Pinpoint the cell where the given text exists, returning its [X, Y] midpoint coordinate. 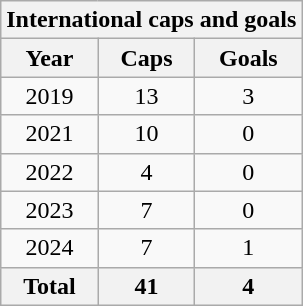
Caps [146, 58]
Year [50, 58]
2019 [50, 96]
Total [50, 286]
3 [248, 96]
2021 [50, 134]
1 [248, 248]
Goals [248, 58]
10 [146, 134]
International caps and goals [152, 20]
2023 [50, 210]
2022 [50, 172]
13 [146, 96]
2024 [50, 248]
41 [146, 286]
